Pinpoint the cell where the given text exists, returning its [X, Y] midpoint coordinate. 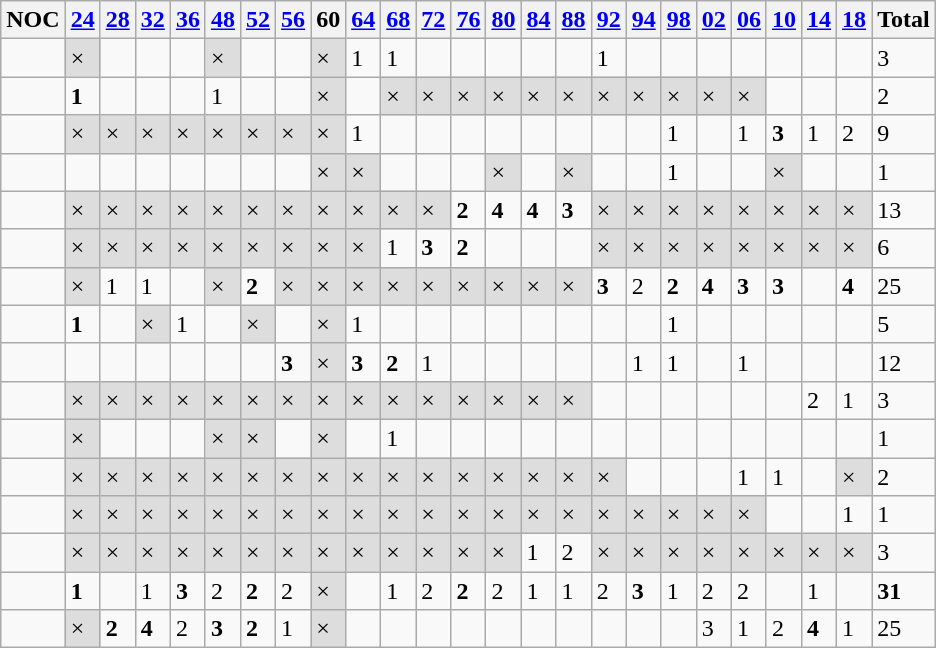
76 [468, 20]
36 [188, 20]
6 [904, 248]
Total [904, 20]
60 [328, 20]
92 [608, 20]
02 [714, 20]
94 [644, 20]
13 [904, 210]
24 [82, 20]
98 [678, 20]
18 [854, 20]
32 [152, 20]
56 [294, 20]
48 [222, 20]
06 [748, 20]
9 [904, 134]
14 [818, 20]
52 [258, 20]
88 [574, 20]
5 [904, 324]
NOC [33, 20]
84 [538, 20]
64 [364, 20]
28 [118, 20]
10 [784, 20]
31 [904, 591]
12 [904, 362]
72 [434, 20]
68 [398, 20]
80 [504, 20]
